Detect which cell encompasses the target text, then output its [x, y] center coordinate. 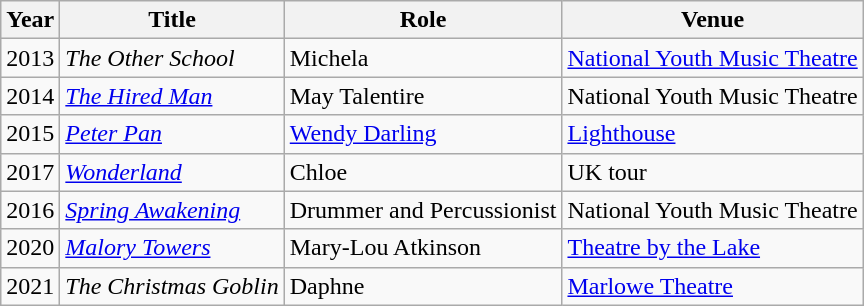
Theatre by the Lake [712, 248]
Drummer and Percussionist [423, 210]
Title [172, 20]
Role [423, 20]
2014 [30, 96]
Michela [423, 58]
The Hired Man [172, 96]
Spring Awakening [172, 210]
2020 [30, 248]
UK tour [712, 172]
2016 [30, 210]
Peter Pan [172, 134]
Wendy Darling [423, 134]
Daphne [423, 286]
Mary-Lou Atkinson [423, 248]
May Talentire [423, 96]
2017 [30, 172]
Lighthouse [712, 134]
2013 [30, 58]
Malory Towers [172, 248]
2015 [30, 134]
Chloe [423, 172]
The Christmas Goblin [172, 286]
2021 [30, 286]
Marlowe Theatre [712, 286]
Venue [712, 20]
Year [30, 20]
The Other School [172, 58]
Wonderland [172, 172]
